Scan for the cell matching the given text and deliver its [x, y] coordinate at center. 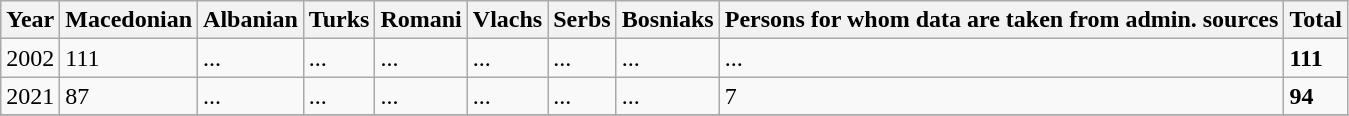
Vlachs [507, 20]
Year [30, 20]
Total [1316, 20]
7 [1002, 96]
2021 [30, 96]
Romani [421, 20]
Albanian [251, 20]
87 [129, 96]
Turks [339, 20]
2002 [30, 58]
Macedonian [129, 20]
Serbs [582, 20]
Persons for whom data are taken from admin. sources [1002, 20]
Bosniaks [668, 20]
94 [1316, 96]
